Capture the cell that displays the provided text and extract its [x, y] central coordinate. 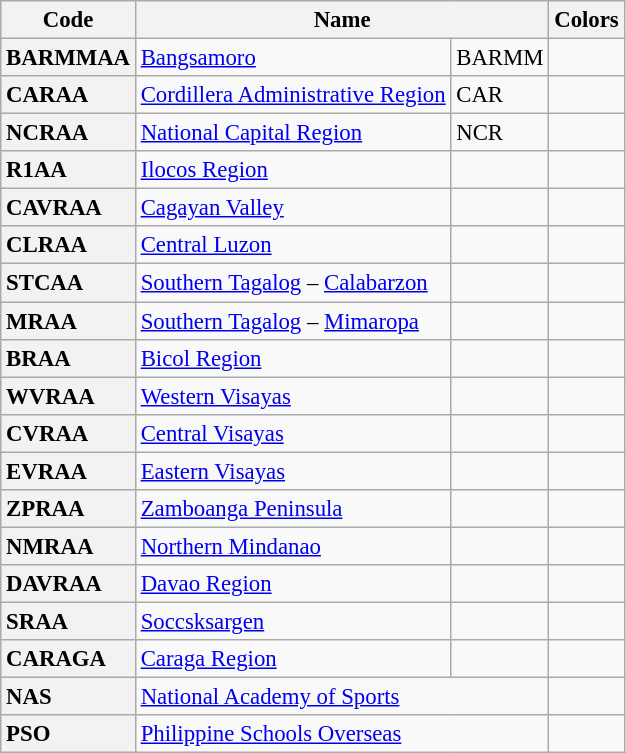
Eastern Visayas [293, 471]
BARMM [500, 58]
Philippine Schools Overseas [342, 734]
Caraga Region [293, 659]
SRAA [68, 621]
ZPRAA [68, 509]
MRAA [68, 321]
EVRAA [68, 471]
CAR [500, 95]
Bangsamoro [293, 58]
Western Visayas [293, 396]
STCAA [68, 283]
Name [342, 20]
Northern Mindanao [293, 546]
CARAGA [68, 659]
Colors [586, 20]
NAS [68, 697]
Central Visayas [293, 433]
Ilocos Region [293, 170]
CARAA [68, 95]
NMRAA [68, 546]
NCR [500, 133]
CAVRAA [68, 208]
CVRAA [68, 433]
Southern Tagalog – Calabarzon [293, 283]
BARMMAA [68, 58]
Central Luzon [293, 245]
Soccsksargen [293, 621]
DAVRAA [68, 584]
Code [68, 20]
WVRAA [68, 396]
Cagayan Valley [293, 208]
NCRAA [68, 133]
Cordillera Administrative Region [293, 95]
Zamboanga Peninsula [293, 509]
Bicol Region [293, 358]
R1AA [68, 170]
National Academy of Sports [342, 697]
PSO [68, 734]
Southern Tagalog – Mimaropa [293, 321]
BRAA [68, 358]
Davao Region [293, 584]
CLRAA [68, 245]
National Capital Region [293, 133]
